Detect which cell encompasses the target text, then output its [x, y] center coordinate. 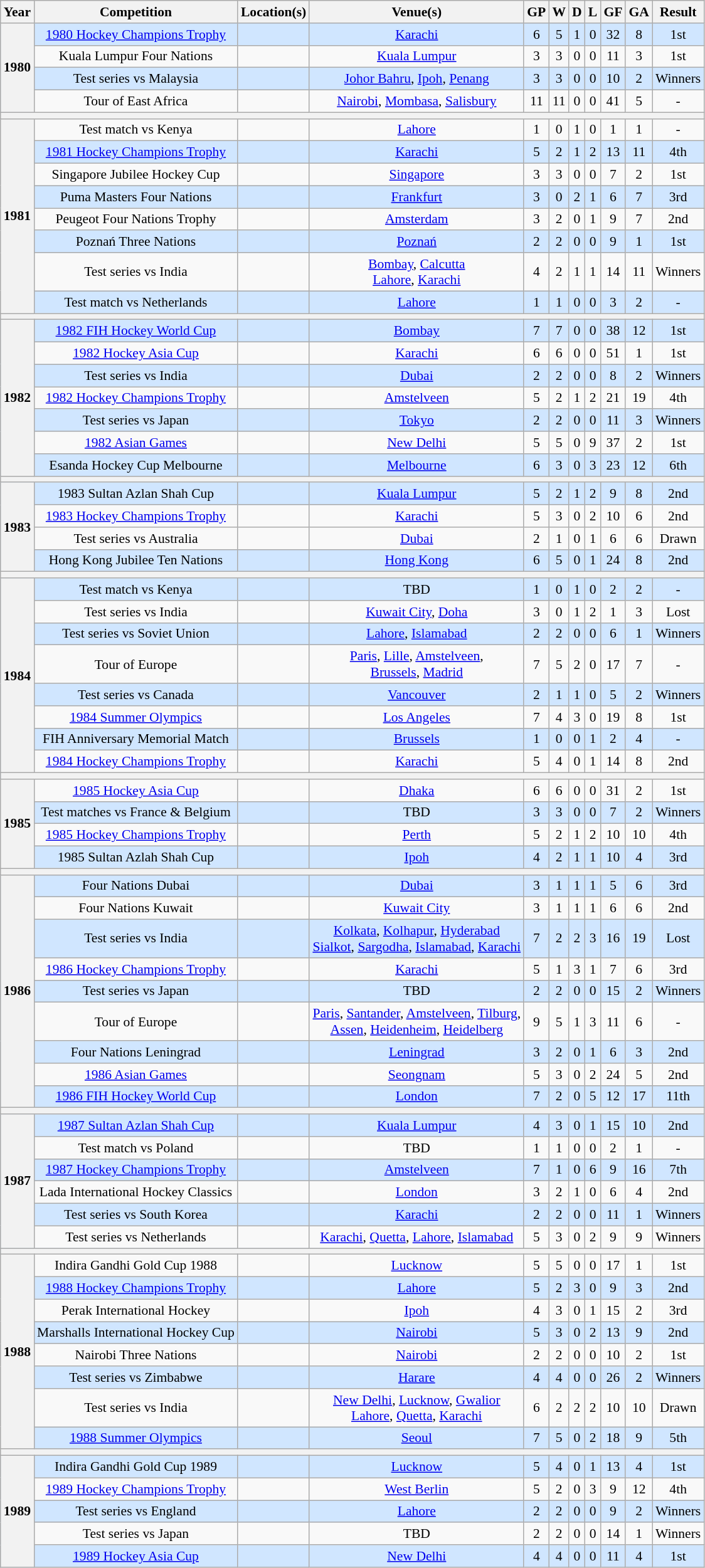
1985 Sultan Azlah Shah Cup [135, 858]
1989 [18, 1512]
Poznań [416, 242]
1985 Hockey Champions Trophy [135, 835]
Indira Gandhi Gold Cup 1989 [135, 1467]
41 [613, 102]
Vancouver [416, 695]
Paris, Santander, Amstelveen, Tilburg,Assen, Heidenheim, Heidelberg [416, 1022]
26 [613, 1377]
Brussels [416, 739]
1988 Hockey Champions Trophy [135, 1288]
Dhaka [416, 791]
1984 Hockey Champions Trophy [135, 762]
Four Nations Leningrad [135, 1052]
Test match vs Poland [135, 1148]
W [559, 12]
1989 Hockey Asia Cup [135, 1556]
18 [613, 1438]
GF [613, 12]
1988 Summer Olympics [135, 1438]
23 [613, 465]
Poznań Three Nations [135, 242]
Melbourne [416, 465]
1983 Hockey Champions Trophy [135, 516]
Tokyo [416, 421]
31 [613, 791]
Four Nations Kuwait [135, 908]
51 [613, 354]
GP [536, 12]
21 [613, 398]
1984 Summer Olympics [135, 717]
Test series vs Soviet Union [135, 634]
1989 Hockey Champions Trophy [135, 1489]
1980 [18, 68]
Johor Bahru, Ipoh, Penang [416, 79]
1988 [18, 1352]
1986 Hockey Champions Trophy [135, 969]
Test match vs Netherlands [135, 302]
Singapore Jubilee Hockey Cup [135, 175]
1983 [18, 527]
Test series vs Malaysia [135, 79]
Nairobi Three Nations [135, 1355]
1982 Hockey Champions Trophy [135, 398]
Perth [416, 835]
32 [613, 34]
1982 Asian Games [135, 443]
7th [678, 1170]
37 [613, 443]
Bombay, CalcuttaLahore, Karachi [416, 272]
11th [678, 1097]
38 [613, 331]
1983 Sultan Azlan Shah Cup [135, 494]
1987 Sultan Azlan Shah Cup [135, 1125]
Test series vs Netherlands [135, 1237]
Puma Masters Four Nations [135, 197]
1986 [18, 991]
Kuwait City, Doha [416, 612]
1985 [18, 824]
Frankfurt [416, 197]
1982 [18, 397]
FIH Anniversary Memorial Match [135, 739]
1984 [18, 675]
1982 FIH Hockey World Cup [135, 331]
Tour of East Africa [135, 102]
Los Angeles [416, 717]
New Delhi, Lucknow, GwaliorLahore, Quetta, Karachi [416, 1408]
Hong Kong [416, 560]
Kuwait City [416, 908]
1981 Hockey Champions Trophy [135, 152]
Venue(s) [416, 12]
Harare [416, 1377]
Karachi, Quetta, Lahore, Islamabad [416, 1237]
Location(s) [273, 12]
Kolkata, Kolhapur, HyderabadSialkot, Sargodha, Islamabad, Karachi [416, 939]
Marshalls International Hockey Cup [135, 1333]
West Berlin [416, 1489]
Singapore [416, 175]
Four Nations Dubai [135, 886]
Test series vs Zimbabwe [135, 1377]
1986 FIH Hockey World Cup [135, 1097]
Kuala Lumpur Four Nations [135, 56]
1987 [18, 1181]
Result [678, 12]
Perak International Hockey [135, 1310]
1986 Asian Games [135, 1075]
1981 [18, 216]
Paris, Lille, Amstelveen,Brussels, Madrid [416, 665]
Bombay [416, 331]
Seoul [416, 1438]
D [577, 12]
Test series vs South Korea [135, 1215]
Amsterdam [416, 219]
Peugeot Four Nations Trophy [135, 219]
Leningrad [416, 1052]
Indira Gandhi Gold Cup 1988 [135, 1266]
Test series vs Canada [135, 695]
Lahore, Islamabad [416, 634]
GA [639, 12]
Nairobi, Mombasa, Salisbury [416, 102]
1985 Hockey Asia Cup [135, 791]
Test matches vs France & Belgium [135, 813]
1980 Hockey Champions Trophy [135, 34]
Test series vs Australia [135, 539]
Year [18, 12]
1987 Hockey Champions Trophy [135, 1170]
5th [678, 1438]
Test series vs England [135, 1512]
L [593, 12]
1982 Hockey Asia Cup [135, 354]
Esanda Hockey Cup Melbourne [135, 465]
Hong Kong Jubilee Ten Nations [135, 560]
Seongnam [416, 1075]
6th [678, 465]
Lada International Hockey Classics [135, 1192]
Competition [135, 12]
